Identify which cell holds the provided text, then report its (x, y) central coordinate. 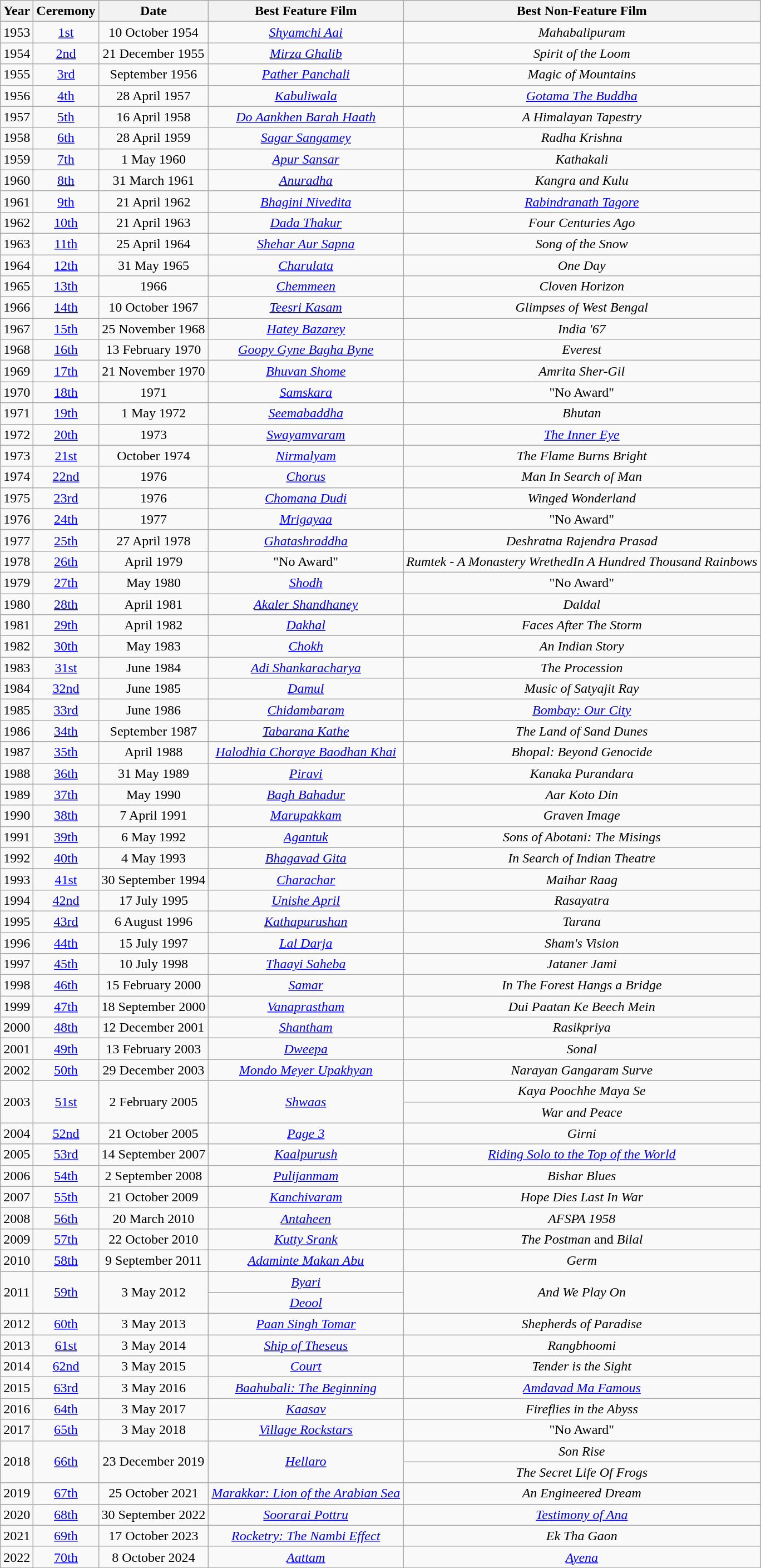
57th (66, 1239)
Adaminte Makan Abu (306, 1260)
1968 (17, 350)
Samar (306, 985)
51st (66, 1102)
15 February 2000 (154, 985)
An Engineered Dream (582, 1493)
A Himalayan Tapestry (582, 117)
Damul (306, 689)
1956 (17, 96)
31 May 1965 (154, 265)
The Secret Life Of Frogs (582, 1472)
Samskara (306, 392)
Chemmeen (306, 287)
Sham's Vision (582, 943)
Unishe April (306, 900)
62nd (66, 1367)
3 May 2015 (154, 1367)
Hatey Bazarey (306, 329)
Paan Singh Tomar (306, 1324)
1987 (17, 752)
3 May 2013 (154, 1324)
Bishar Blues (582, 1176)
Man In Search of Man (582, 477)
Piravi (306, 773)
Germ (582, 1260)
Gotama The Buddha (582, 96)
Kabuliwala (306, 96)
49th (66, 1049)
2005 (17, 1155)
Radha Krishna (582, 138)
April 1982 (154, 625)
Cloven Horizon (582, 287)
September 1987 (154, 731)
2018 (17, 1462)
Kathakali (582, 159)
1999 (17, 1007)
Thaayi Saheba (306, 964)
45th (66, 964)
Year (17, 11)
Bhagini Nivedita (306, 201)
June 1984 (154, 668)
Tarana (582, 921)
21st (66, 456)
Girni (582, 1133)
2010 (17, 1260)
46th (66, 985)
29th (66, 625)
One Day (582, 265)
1962 (17, 223)
Best Non-Feature Film (582, 11)
16th (66, 350)
1995 (17, 921)
22 October 2010 (154, 1239)
Hellaro (306, 1462)
1954 (17, 53)
Kaalpurush (306, 1155)
And We Play On (582, 1292)
42nd (66, 900)
30th (66, 647)
20 March 2010 (154, 1218)
1992 (17, 858)
Glimpses of West Bengal (582, 308)
Apur Sansar (306, 159)
Riding Solo to the Top of the World (582, 1155)
Aar Koto Din (582, 795)
2 February 2005 (154, 1102)
Sons of Abotani: The Misings (582, 837)
Vanaprastham (306, 1007)
12th (66, 265)
28 April 1957 (154, 96)
14th (66, 308)
1993 (17, 879)
28th (66, 604)
Charulata (306, 265)
Hope Dies Last In War (582, 1197)
Mirza Ghalib (306, 53)
1st (66, 32)
1970 (17, 392)
Bhopal: Beyond Genocide (582, 752)
Seemabaddha (306, 413)
13 February 1970 (154, 350)
9th (66, 201)
60th (66, 1324)
Lal Darja (306, 943)
1982 (17, 647)
25 October 2021 (154, 1493)
2003 (17, 1102)
2011 (17, 1292)
1958 (17, 138)
1967 (17, 329)
2 September 2008 (154, 1176)
10th (66, 223)
Soorarai Pottru (306, 1515)
6 August 1996 (154, 921)
2015 (17, 1388)
Shwaas (306, 1102)
Date (154, 11)
24th (66, 519)
14 September 2007 (154, 1155)
The Postman and Bilal (582, 1239)
Dada Thakur (306, 223)
Goopy Gyne Bagha Byne (306, 350)
2000 (17, 1028)
55th (66, 1197)
April 1979 (154, 561)
Rasayatra (582, 900)
Four Centuries Ago (582, 223)
43rd (66, 921)
1 May 1972 (154, 413)
21 November 1970 (154, 371)
21 April 1963 (154, 223)
1983 (17, 668)
25th (66, 540)
54th (66, 1176)
The Land of Sand Dunes (582, 731)
68th (66, 1515)
27 April 1978 (154, 540)
59th (66, 1292)
66th (66, 1462)
31 March 1961 (154, 180)
17th (66, 371)
1955 (17, 75)
Court (306, 1367)
Music of Satyajit Ray (582, 689)
Amrita Sher-Gil (582, 371)
2017 (17, 1430)
An Indian Story (582, 647)
3 May 2017 (154, 1409)
1969 (17, 371)
Kutty Srank (306, 1239)
Pather Panchali (306, 75)
1980 (17, 604)
1984 (17, 689)
Kaasav (306, 1409)
Bhagavad Gita (306, 858)
34th (66, 731)
Anuradha (306, 180)
25 April 1964 (154, 244)
13th (66, 287)
Jataner Jami (582, 964)
Nirmalyam (306, 456)
Halodhia Choraye Baodhan Khai (306, 752)
12 December 2001 (154, 1028)
50th (66, 1070)
2019 (17, 1493)
2nd (66, 53)
7 April 1991 (154, 816)
2001 (17, 1049)
Chidambaram (306, 710)
8 October 2024 (154, 1557)
18th (66, 392)
3rd (66, 75)
63rd (66, 1388)
1953 (17, 32)
21 April 1962 (154, 201)
Bagh Bahadur (306, 795)
May 1983 (154, 647)
Winged Wonderland (582, 498)
Kaya Poochhe Maya Se (582, 1091)
53rd (66, 1155)
Ceremony (66, 11)
1974 (17, 477)
Aattam (306, 1557)
Kanaka Purandara (582, 773)
7th (66, 159)
30 September 1994 (154, 879)
33rd (66, 710)
1975 (17, 498)
1985 (17, 710)
Ghatashraddha (306, 540)
Ek Tha Gaon (582, 1536)
Best Feature Film (306, 11)
21 October 2009 (154, 1197)
15th (66, 329)
6 May 1992 (154, 837)
September 1956 (154, 75)
Magic of Mountains (582, 75)
2007 (17, 1197)
10 October 1967 (154, 308)
2009 (17, 1239)
Rocketry: The Nambi Effect (306, 1536)
Dui Paatan Ke Beech Mein (582, 1007)
52nd (66, 1133)
May 1990 (154, 795)
Rangbhoomi (582, 1345)
1964 (17, 265)
1972 (17, 435)
3 May 2012 (154, 1292)
64th (66, 1409)
31st (66, 668)
Shyamchi Aai (306, 32)
35th (66, 752)
56th (66, 1218)
15 July 1997 (154, 943)
58th (66, 1260)
Faces After The Storm (582, 625)
1989 (17, 795)
21 October 2005 (154, 1133)
Maihar Raag (582, 879)
Bombay: Our City (582, 710)
1991 (17, 837)
1960 (17, 180)
6th (66, 138)
Dweepa (306, 1049)
Marupakkam (306, 816)
Graven Image (582, 816)
26th (66, 561)
Kanchivaram (306, 1197)
Pulijanmam (306, 1176)
1963 (17, 244)
1998 (17, 985)
Chomana Dudi (306, 498)
30 September 2022 (154, 1515)
May 1980 (154, 583)
44th (66, 943)
2008 (17, 1218)
2016 (17, 1409)
Ship of Theseus (306, 1345)
5th (66, 117)
War and Peace (582, 1112)
16 April 1958 (154, 117)
Marakkar: Lion of the Arabian Sea (306, 1493)
Shehar Aur Sapna (306, 244)
18 September 2000 (154, 1007)
4th (66, 96)
1979 (17, 583)
17 October 2023 (154, 1536)
The Procession (582, 668)
28 April 1959 (154, 138)
Rabindranath Tagore (582, 201)
1988 (17, 773)
2002 (17, 1070)
1990 (17, 816)
Agantuk (306, 837)
Everest (582, 350)
48th (66, 1028)
37th (66, 795)
Fireflies in the Abyss (582, 1409)
2013 (17, 1345)
2022 (17, 1557)
In Search of Indian Theatre (582, 858)
23 December 2019 (154, 1462)
Village Rockstars (306, 1430)
1957 (17, 117)
Swayamvaram (306, 435)
Shodh (306, 583)
Mahabalipuram (582, 32)
The Inner Eye (582, 435)
Sonal (582, 1049)
Baahubali: The Beginning (306, 1388)
2021 (17, 1536)
3 May 2018 (154, 1430)
61st (66, 1345)
13 February 2003 (154, 1049)
Deshratna Rajendra Prasad (582, 540)
Tabarana Kathe (306, 731)
October 1974 (154, 456)
20th (66, 435)
22nd (66, 477)
39th (66, 837)
Dakhal (306, 625)
Mondo Meyer Upakhyan (306, 1070)
Narayan Gangaram Surve (582, 1070)
40th (66, 858)
Teesri Kasam (306, 308)
1986 (17, 731)
41st (66, 879)
38th (66, 816)
1 May 1960 (154, 159)
19th (66, 413)
Antaheen (306, 1218)
The Flame Burns Bright (582, 456)
Chokh (306, 647)
2006 (17, 1176)
70th (66, 1557)
67th (66, 1493)
47th (66, 1007)
In The Forest Hangs a Bridge (582, 985)
25 November 1968 (154, 329)
69th (66, 1536)
1981 (17, 625)
Kathapurushan (306, 921)
Adi Shankaracharya (306, 668)
29 December 2003 (154, 1070)
1959 (17, 159)
Bhutan (582, 413)
1994 (17, 900)
Shantham (306, 1028)
Amdavad Ma Famous (582, 1388)
1978 (17, 561)
Deool (306, 1303)
8th (66, 180)
Daldal (582, 604)
1961 (17, 201)
Charachar (306, 879)
4 May 1993 (154, 858)
Bhuvan Shome (306, 371)
2014 (17, 1367)
Testimony of Ana (582, 1515)
21 December 1955 (154, 53)
2004 (17, 1133)
Page 3 (306, 1133)
Do Aankhen Barah Haath (306, 117)
Akaler Shandhaney (306, 604)
Rasikpriya (582, 1028)
32nd (66, 689)
31 May 1989 (154, 773)
Byari (306, 1281)
1997 (17, 964)
Shepherds of Paradise (582, 1324)
Mrigayaa (306, 519)
3 May 2016 (154, 1388)
April 1988 (154, 752)
June 1985 (154, 689)
Song of the Snow (582, 244)
17 July 1995 (154, 900)
Chorus (306, 477)
Rumtek - A Monastery WrethedIn A Hundred Thousand Rainbows (582, 561)
11th (66, 244)
9 September 2011 (154, 1260)
23rd (66, 498)
Sagar Sangamey (306, 138)
June 1986 (154, 710)
AFSPA 1958 (582, 1218)
36th (66, 773)
1996 (17, 943)
3 May 2014 (154, 1345)
2012 (17, 1324)
10 July 1998 (154, 964)
India '67 (582, 329)
Tender is the Sight (582, 1367)
Spirit of the Loom (582, 53)
1965 (17, 287)
10 October 1954 (154, 32)
Kangra and Kulu (582, 180)
April 1981 (154, 604)
27th (66, 583)
Ayena (582, 1557)
65th (66, 1430)
Son Rise (582, 1451)
2020 (17, 1515)
